Locate the cell with the specified text and output its [X, Y] center coordinate. 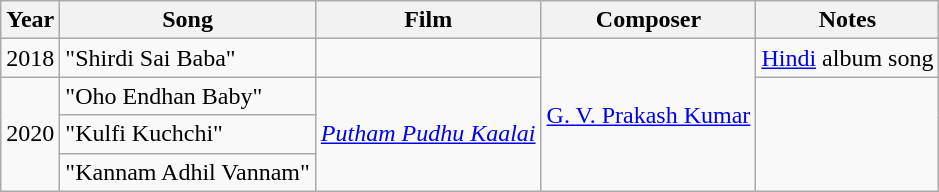
G. V. Prakash Kumar [648, 115]
2018 [30, 58]
"Kulfi Kuchchi" [188, 134]
"Oho Endhan Baby" [188, 96]
"Shirdi Sai Baba" [188, 58]
Composer [648, 20]
Film [428, 20]
Song [188, 20]
Year [30, 20]
Putham Pudhu Kaalai [428, 134]
"Kannam Adhil Vannam" [188, 172]
Hindi album song [848, 58]
Notes [848, 20]
2020 [30, 134]
